Extract the [x, y] coordinate from the center of the cell holding the provided text.  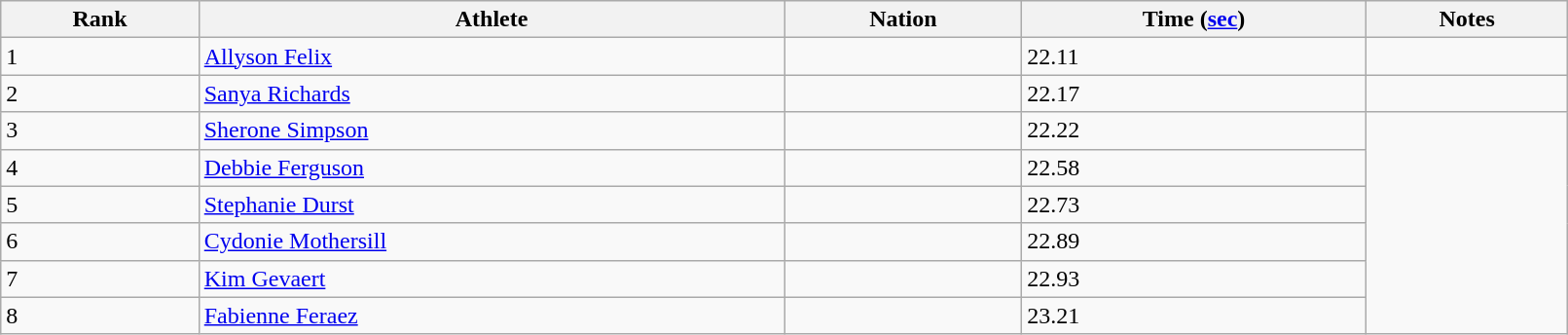
23.21 [1194, 316]
Debbie Ferguson [492, 167]
5 [99, 205]
Allyson Felix [492, 56]
1 [99, 56]
22.22 [1194, 130]
Sherone Simpson [492, 130]
22.89 [1194, 242]
Notes [1466, 19]
22.73 [1194, 205]
22.93 [1194, 279]
Rank [99, 19]
Nation [903, 19]
Cydonie Mothersill [492, 242]
4 [99, 167]
22.17 [1194, 93]
Athlete [492, 19]
2 [99, 93]
8 [99, 316]
22.58 [1194, 167]
Kim Gevaert [492, 279]
Fabienne Feraez [492, 316]
6 [99, 242]
3 [99, 130]
Stephanie Durst [492, 205]
22.11 [1194, 56]
Time (sec) [1194, 19]
Sanya Richards [492, 93]
7 [99, 279]
